Output the [x, y] coordinate of the center of the cell containing the given text.  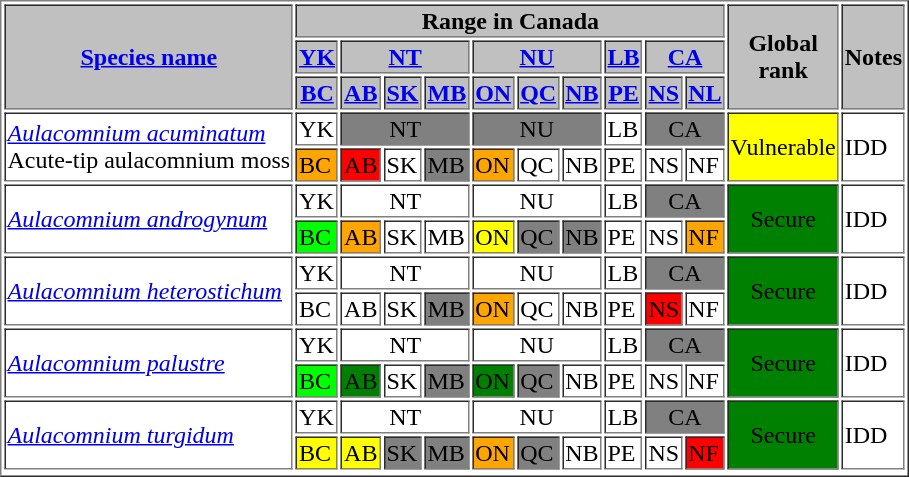
Range in Canada [510, 20]
Aulacomnium acuminatum Acute-tip aulacomnium moss [148, 146]
Notes [874, 56]
Species name [148, 56]
NL [704, 92]
Vulnerable [784, 146]
Aulacomnium androgynum [148, 218]
Aulacomnium heterostichum [148, 290]
Global rank [784, 56]
Aulacomnium turgidum [148, 434]
Aulacomnium palustre [148, 362]
